Return the (x, y) coordinate for the center point of the cell that contains the specified text.  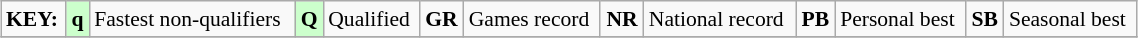
Fastest non-qualifiers (192, 19)
Q (309, 19)
KEY: (34, 19)
Personal best (900, 19)
NR (622, 19)
SB (985, 19)
Seasonal best (1070, 19)
PB (816, 19)
National record (720, 19)
Qualified (371, 19)
q (78, 19)
GR (442, 19)
Games record (532, 19)
